Detect which cell encompasses the target text, then output its [x, y] center coordinate. 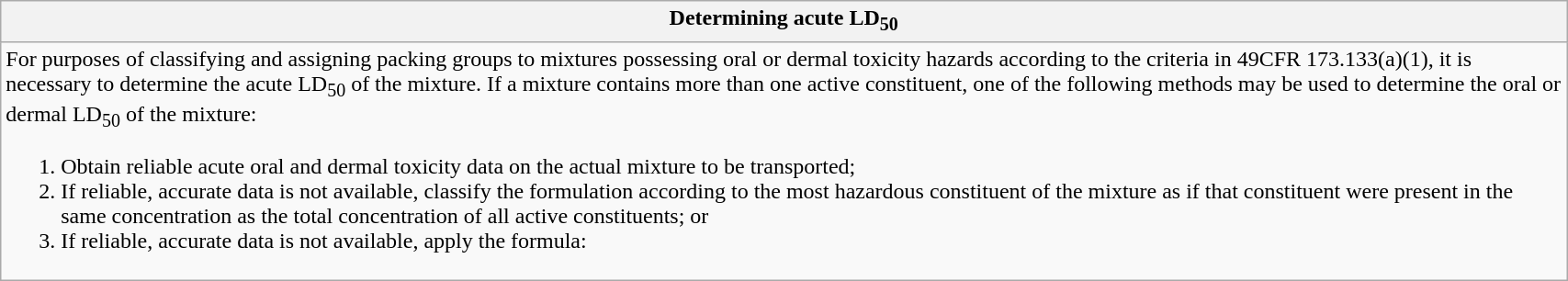
Determining acute LD50 [784, 21]
